Identify which cell holds the provided text, then report its (X, Y) central coordinate. 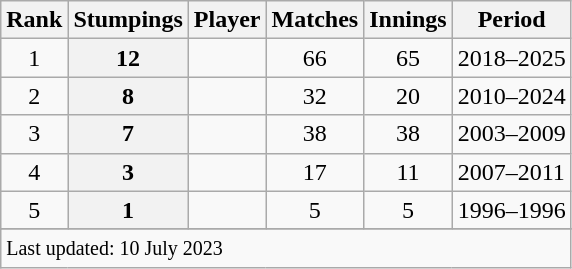
2003–2009 (512, 134)
Period (512, 20)
20 (408, 96)
Innings (408, 20)
Matches (315, 20)
Rank (34, 20)
Last updated: 10 July 2023 (286, 248)
11 (408, 172)
17 (315, 172)
32 (315, 96)
Player (227, 20)
2 (34, 96)
2007–2011 (512, 172)
2018–2025 (512, 58)
7 (128, 134)
66 (315, 58)
8 (128, 96)
1996–1996 (512, 210)
65 (408, 58)
4 (34, 172)
Stumpings (128, 20)
2010–2024 (512, 96)
12 (128, 58)
